From the cell containing the given text, extract its center point as [x, y] coordinate. 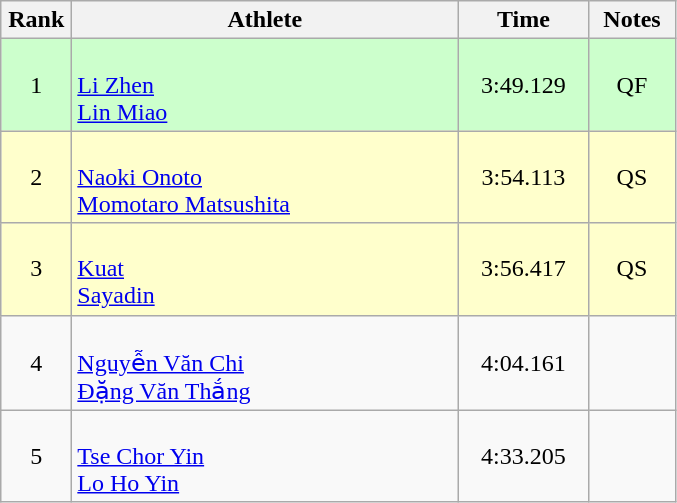
Li ZhenLin Miao [265, 85]
Tse Chor YinLo Ho Yin [265, 456]
4:33.205 [524, 456]
Time [524, 20]
1 [36, 85]
Notes [632, 20]
2 [36, 177]
Athlete [265, 20]
3:54.113 [524, 177]
3:56.417 [524, 269]
4 [36, 362]
KuatSayadin [265, 269]
Naoki OnotoMomotaro Matsushita [265, 177]
3 [36, 269]
Nguyễn Văn ChiĐặng Văn Thắng [265, 362]
5 [36, 456]
Rank [36, 20]
QF [632, 85]
3:49.129 [524, 85]
4:04.161 [524, 362]
